Identify which cell holds the provided text, then report its [x, y] central coordinate. 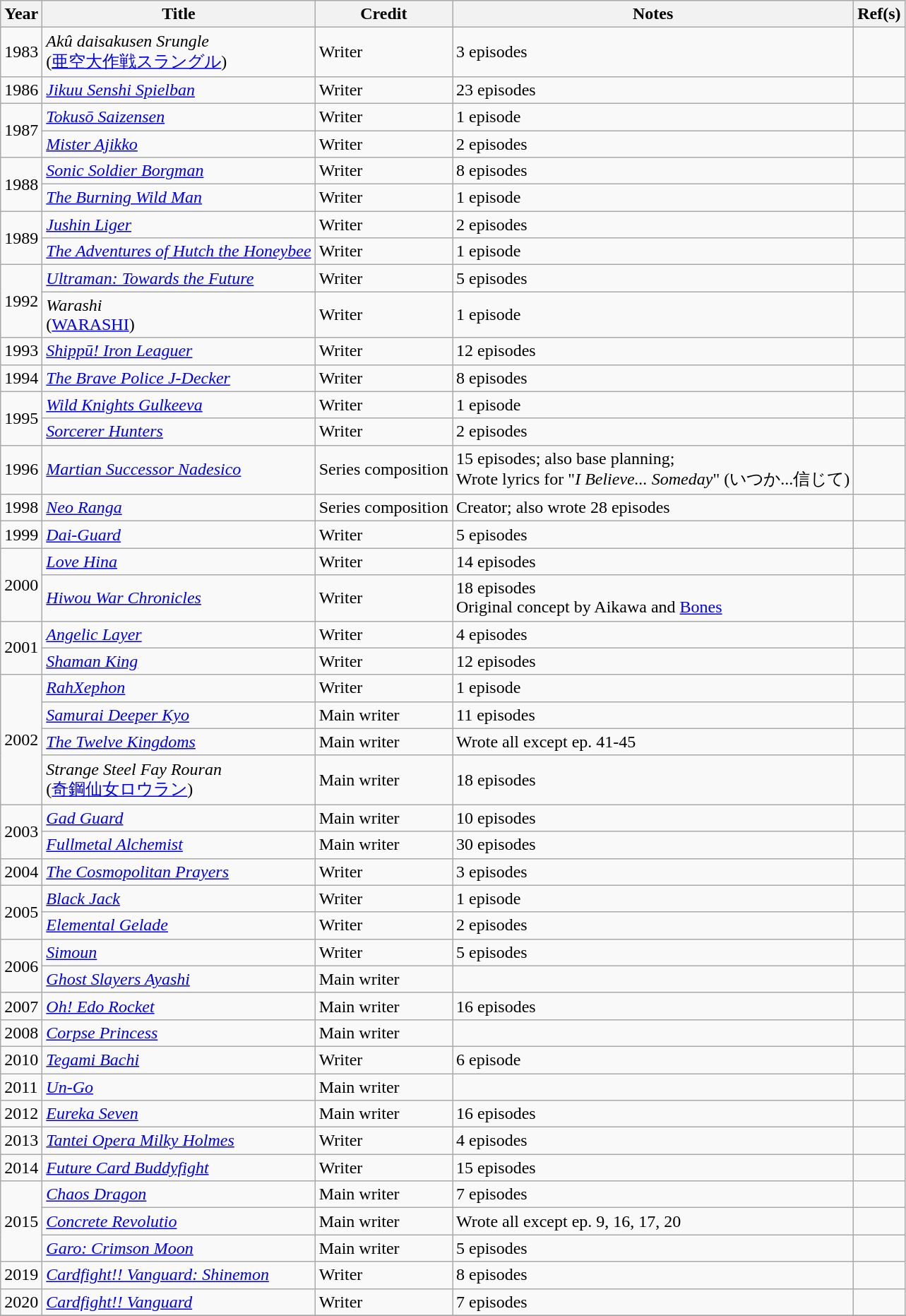
Oh! Edo Rocket [179, 1006]
The Cosmopolitan Prayers [179, 872]
18 episodesOriginal concept by Aikawa and Bones [652, 598]
30 episodes [652, 845]
2005 [21, 912]
Black Jack [179, 899]
2008 [21, 1033]
1983 [21, 52]
1988 [21, 184]
Notes [652, 14]
1993 [21, 351]
Credit [383, 14]
Wrote all except ep. 41-45 [652, 742]
Year [21, 14]
2000 [21, 585]
Future Card Buddyfight [179, 1168]
Elemental Gelade [179, 925]
Strange Steel Fay Rouran(奇鋼仙女ロウラン) [179, 780]
The Adventures of Hutch the Honeybee [179, 251]
1996 [21, 470]
2020 [21, 1302]
Ref(s) [879, 14]
2007 [21, 1006]
Shaman King [179, 661]
Tantei Opera Milky Holmes [179, 1141]
Gad Guard [179, 818]
1987 [21, 130]
Angelic Layer [179, 634]
1998 [21, 508]
Chaos Dragon [179, 1195]
Tokusō Saizensen [179, 117]
14 episodes [652, 562]
Fullmetal Alchemist [179, 845]
1995 [21, 418]
2002 [21, 740]
Creator; also wrote 28 episodes [652, 508]
1989 [21, 238]
2014 [21, 1168]
Mister Ajikko [179, 143]
The Brave Police J-Decker [179, 378]
15 episodes [652, 1168]
Wild Knights Gulkeeva [179, 405]
Concrete Revolutio [179, 1221]
Akû daisakusen Srungle(亜空大作戦スラングル) [179, 52]
23 episodes [652, 90]
Sonic Soldier Borgman [179, 171]
11 episodes [652, 715]
1999 [21, 535]
2012 [21, 1114]
Samurai Deeper Kyo [179, 715]
Love Hina [179, 562]
Ghost Slayers Ayashi [179, 979]
18 episodes [652, 780]
Garo: Crimson Moon [179, 1248]
Shippū! Iron Leaguer [179, 351]
Title [179, 14]
Jikuu Senshi Spielban [179, 90]
2010 [21, 1060]
Sorcerer Hunters [179, 432]
The Burning Wild Man [179, 198]
Wrote all except ep. 9, 16, 17, 20 [652, 1221]
Cardfight!! Vanguard: Shinemon [179, 1275]
1992 [21, 301]
Eureka Seven [179, 1114]
2015 [21, 1221]
2003 [21, 831]
2013 [21, 1141]
Hiwou War Chronicles [179, 598]
1994 [21, 378]
Simoun [179, 952]
Dai-Guard [179, 535]
2011 [21, 1087]
1986 [21, 90]
Neo Ranga [179, 508]
Un-Go [179, 1087]
Cardfight!! Vanguard [179, 1302]
Martian Successor Nadesico [179, 470]
RahXephon [179, 688]
15 episodes; also base planning;Wrote lyrics for "I Believe... Someday" (いつか...信じて) [652, 470]
Warashi(WARASHI) [179, 315]
Tegami Bachi [179, 1060]
2019 [21, 1275]
Jushin Liger [179, 225]
The Twelve Kingdoms [179, 742]
10 episodes [652, 818]
6 episode [652, 1060]
Corpse Princess [179, 1033]
2006 [21, 966]
Ultraman: Towards the Future [179, 278]
2004 [21, 872]
2001 [21, 648]
